Scan for the cell matching the given text and deliver its [X, Y] coordinate at center. 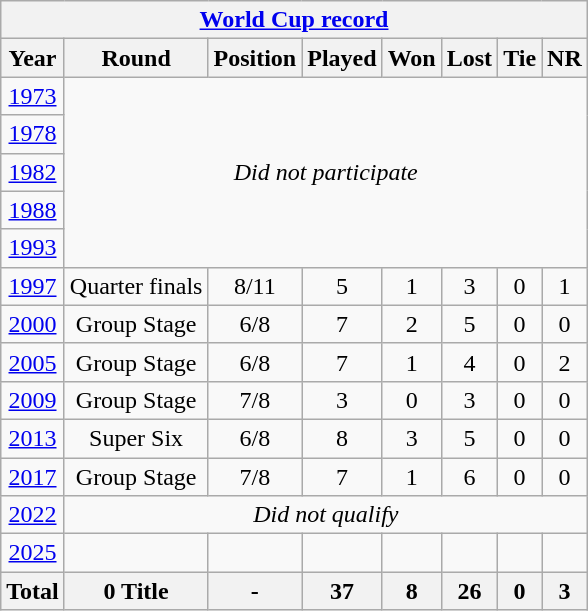
26 [469, 591]
0 Title [136, 591]
1993 [33, 248]
1997 [33, 286]
2013 [33, 438]
1978 [33, 134]
1988 [33, 210]
2022 [33, 515]
4 [469, 362]
Did not qualify [326, 515]
2017 [33, 477]
Did not participate [326, 172]
1982 [33, 172]
37 [342, 591]
2005 [33, 362]
Played [342, 58]
- [255, 591]
Won [412, 58]
Round [136, 58]
2009 [33, 400]
Lost [469, 58]
8/11 [255, 286]
2000 [33, 324]
World Cup record [294, 20]
1973 [33, 96]
Super Six [136, 438]
Year [33, 58]
Quarter finals [136, 286]
6 [469, 477]
Position [255, 58]
Total [33, 591]
2025 [33, 553]
Tie [520, 58]
NR [565, 58]
